Search for the cell housing the specified text and yield its [X, Y] center coordinate. 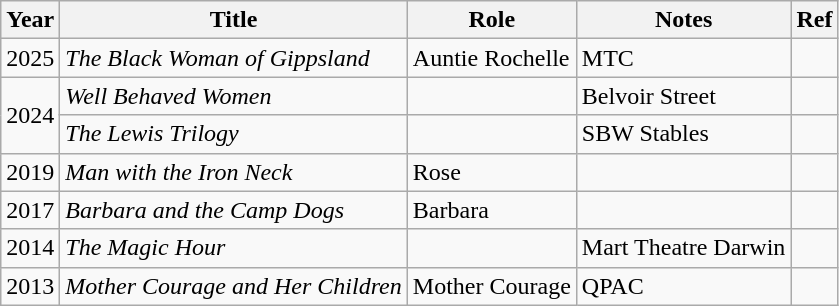
Well Behaved Women [234, 96]
Year [30, 20]
The Black Woman of Gippsland [234, 58]
MTC [684, 58]
Role [492, 20]
Barbara and the Camp Dogs [234, 210]
Rose [492, 172]
Mother Courage [492, 286]
Ref [814, 20]
Mart Theatre Darwin [684, 248]
Auntie Rochelle [492, 58]
Mother Courage and Her Children [234, 286]
2019 [30, 172]
Belvoir Street [684, 96]
Notes [684, 20]
The Magic Hour [234, 248]
2017 [30, 210]
2025 [30, 58]
2013 [30, 286]
QPAC [684, 286]
Man with the Iron Neck [234, 172]
Barbara [492, 210]
2014 [30, 248]
The Lewis Trilogy [234, 134]
2024 [30, 115]
SBW Stables [684, 134]
Title [234, 20]
